Provide the [X, Y] coordinate of the cell's center where the given text is located.  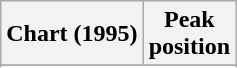
Chart (1995) [72, 34]
Peakposition [189, 34]
